Capture the cell that displays the provided text and extract its [X, Y] central coordinate. 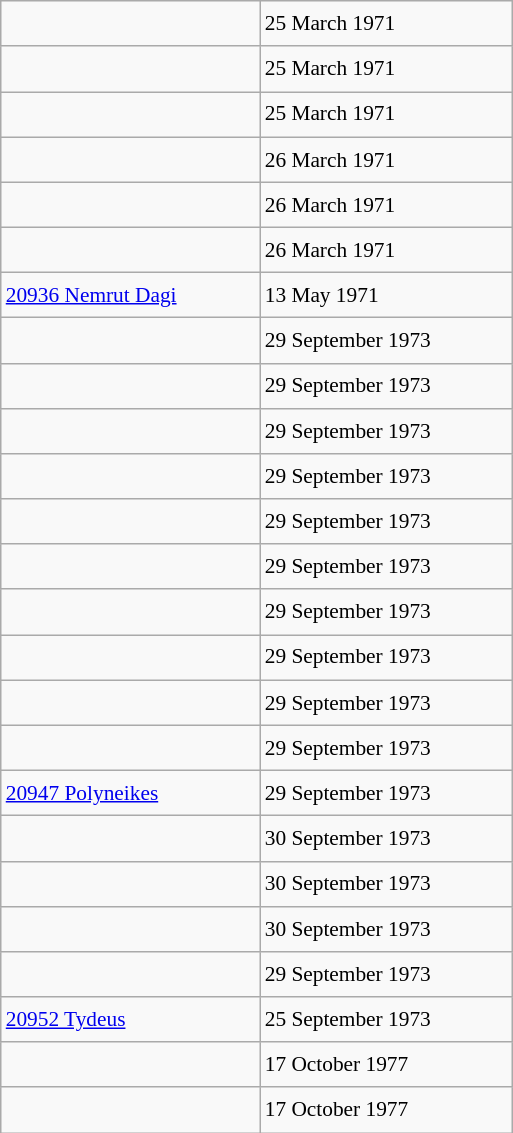
25 September 1973 [386, 1020]
20936 Nemrut Dagi [130, 296]
20952 Tydeus [130, 1020]
13 May 1971 [386, 296]
20947 Polyneikes [130, 792]
